From the cell containing the given text, extract its center point as [X, Y] coordinate. 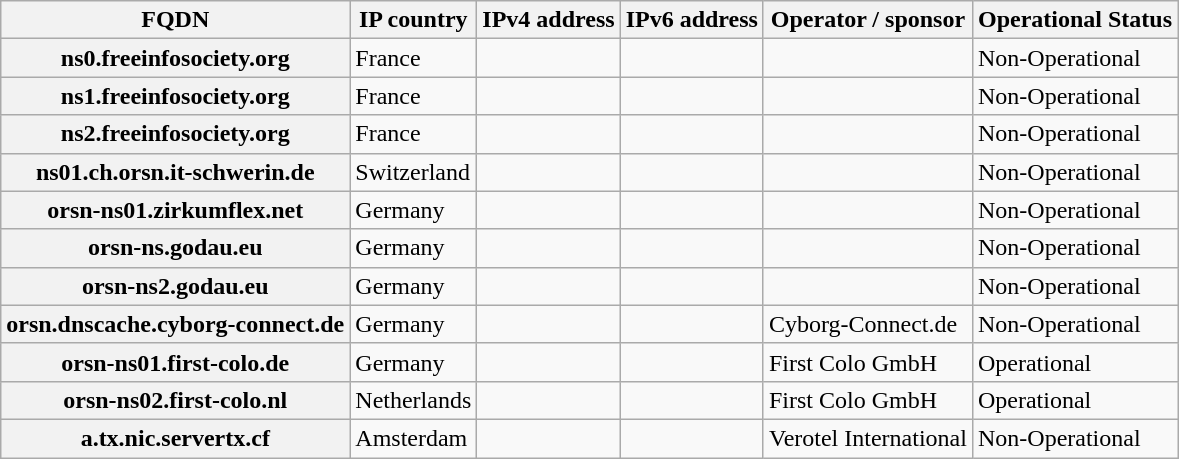
Operator / sponsor [868, 20]
Amsterdam [414, 438]
IP country [414, 20]
ns2.freeinfosociety.org [176, 134]
a.tx.nic.servertx.cf [176, 438]
IPv4 address [548, 20]
Verotel International [868, 438]
ns1.freeinfosociety.org [176, 96]
Operational Status [1074, 20]
orsn-ns01.zirkumflex.net [176, 210]
orsn-ns02.first-colo.nl [176, 400]
orsn-ns01.first-colo.de [176, 362]
Netherlands [414, 400]
IPv6 address [692, 20]
ns01.ch.orsn.it-schwerin.de [176, 172]
orsn-ns2.godau.eu [176, 286]
Cyborg-Connect.de [868, 324]
orsn-ns.godau.eu [176, 248]
FQDN [176, 20]
Switzerland [414, 172]
orsn.dnscache.cyborg-connect.de [176, 324]
ns0.freeinfosociety.org [176, 58]
